Output the [X, Y] coordinate of the center of the cell containing the given text.  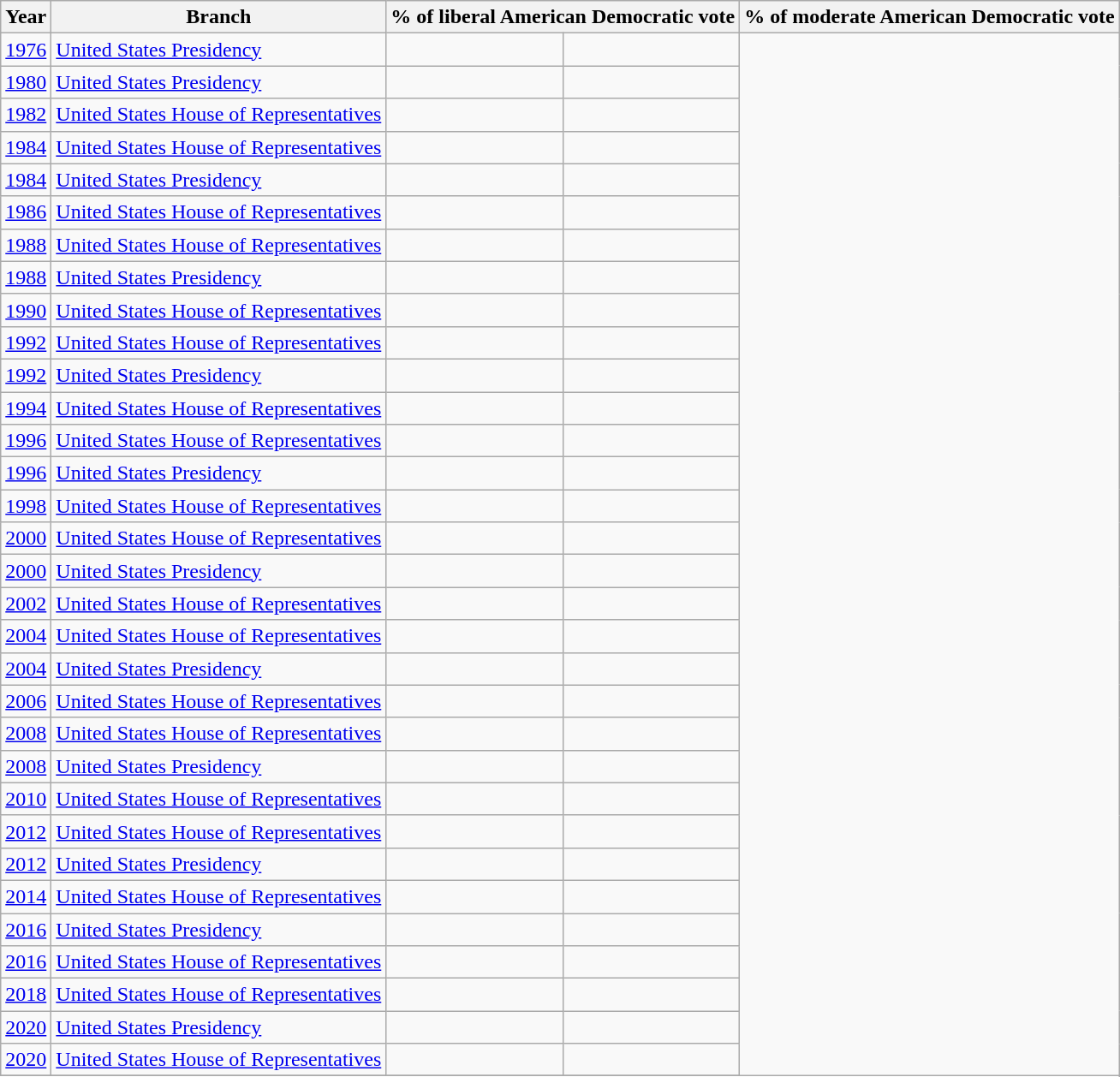
1980 [26, 82]
1994 [26, 408]
1982 [26, 115]
2002 [26, 604]
1976 [26, 50]
1998 [26, 506]
% of moderate American Democratic vote [930, 17]
2010 [26, 799]
% of liberal American Democratic vote [563, 17]
2006 [26, 701]
2018 [26, 995]
Branch [219, 17]
1986 [26, 212]
Year [26, 17]
1990 [26, 310]
2014 [26, 896]
